Locate the cell with the specified text and output its [X, Y] center coordinate. 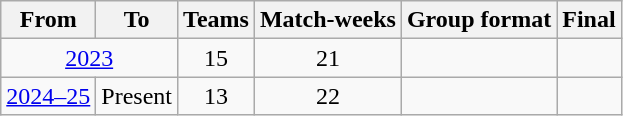
From [48, 20]
2023 [90, 58]
22 [328, 96]
Final [589, 20]
21 [328, 58]
Teams [216, 20]
15 [216, 58]
To [137, 20]
Present [137, 96]
2024–25 [48, 96]
Match-weeks [328, 20]
Group format [478, 20]
13 [216, 96]
